Identify which cell holds the provided text, then report its (X, Y) central coordinate. 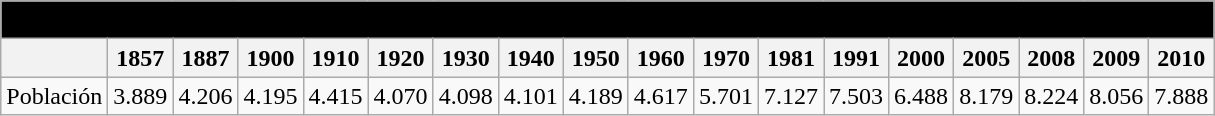
1970 (726, 58)
1960 (660, 58)
4.098 (466, 96)
Población (54, 96)
4.101 (530, 96)
1981 (790, 58)
7.888 (1182, 96)
7.503 (856, 96)
4.070 (400, 96)
Demographic evolution of Callosa d'en Sarrià (608, 20)
4.617 (660, 96)
2010 (1182, 58)
7.127 (790, 96)
2009 (1116, 58)
6.488 (922, 96)
1930 (466, 58)
1991 (856, 58)
5.701 (726, 96)
8.056 (1116, 96)
1940 (530, 58)
8.179 (986, 96)
4.415 (336, 96)
3.889 (140, 96)
1857 (140, 58)
2008 (1052, 58)
8.224 (1052, 96)
4.206 (206, 96)
1950 (596, 58)
4.195 (270, 96)
4.189 (596, 96)
1910 (336, 58)
1887 (206, 58)
1900 (270, 58)
2005 (986, 58)
1920 (400, 58)
2000 (922, 58)
